Pinpoint the cell where the given text exists, returning its (x, y) midpoint coordinate. 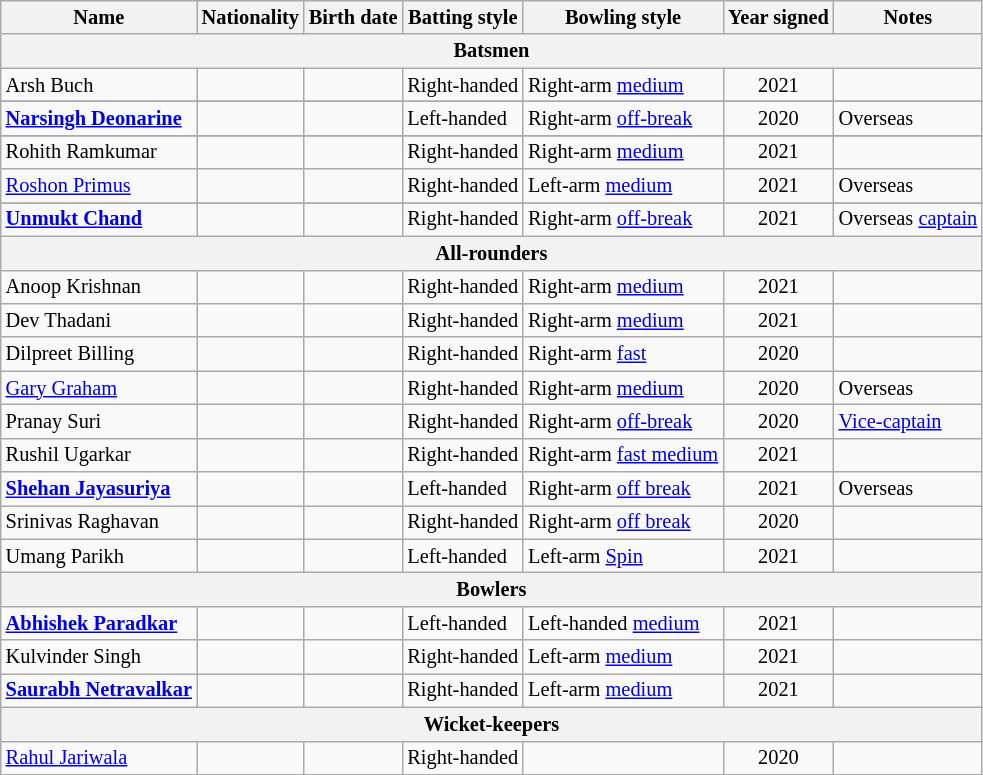
Year signed (778, 17)
All-rounders (492, 253)
Srinivas Raghavan (99, 522)
Kulvinder Singh (99, 657)
Nationality (250, 17)
Arsh Buch (99, 85)
Right-arm fast (623, 354)
Rushil Ugarkar (99, 455)
Unmukt Chand (99, 219)
Pranay Suri (99, 421)
Overseas captain (908, 219)
Rohith Ramkumar (99, 152)
Gary Graham (99, 388)
Wicket-keepers (492, 724)
Rahul Jariwala (99, 758)
Right-arm fast medium (623, 455)
Dilpreet Billing (99, 354)
Notes (908, 17)
Left-arm Spin (623, 556)
Batsmen (492, 51)
Abhishek Paradkar (99, 623)
Roshon Primus (99, 186)
Name (99, 17)
Saurabh Netravalkar (99, 690)
Narsingh Deonarine (99, 118)
Birth date (354, 17)
Left-handed medium (623, 623)
Bowlers (492, 589)
Dev Thadani (99, 320)
Anoop Krishnan (99, 287)
Umang Parikh (99, 556)
Bowling style (623, 17)
Shehan Jayasuriya (99, 489)
Vice-captain (908, 421)
Batting style (462, 17)
